Return [X, Y] of the center of cell containing provided text 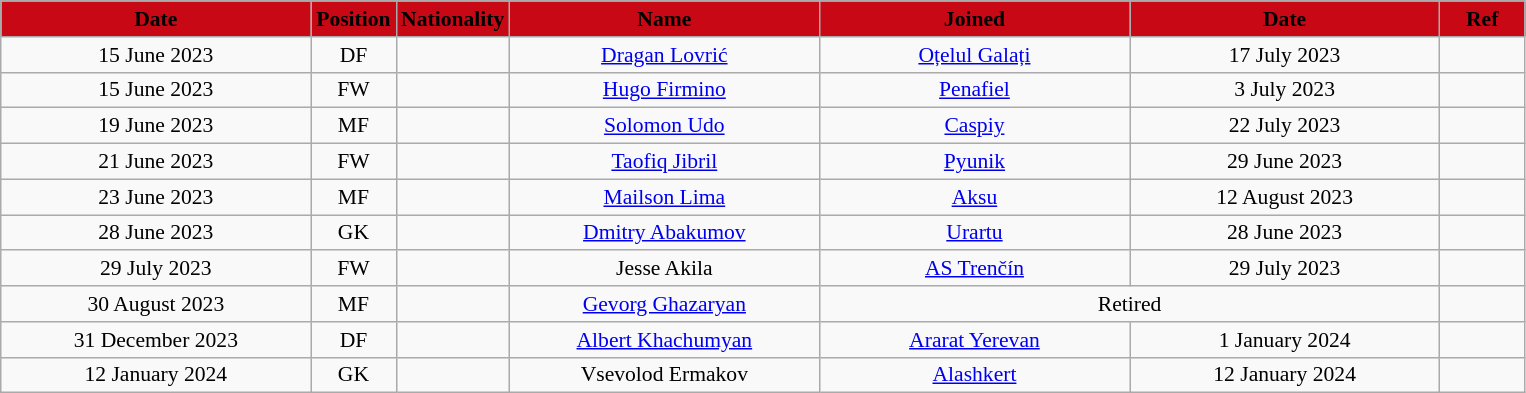
Mailson Lima [664, 197]
Gevorg Ghazaryan [664, 304]
Position [354, 19]
Nationality [452, 19]
31 December 2023 [156, 340]
Ref [1482, 19]
Name [664, 19]
Pyunik [974, 162]
Taofiq Jibril [664, 162]
Urartu [974, 233]
12 August 2023 [1285, 197]
Dragan Lovrić [664, 55]
Caspiy [974, 126]
Joined [974, 19]
17 July 2023 [1285, 55]
Hugo Firmino [664, 90]
21 June 2023 [156, 162]
Alashkert [974, 375]
Dmitry Abakumov [664, 233]
29 June 2023 [1285, 162]
3 July 2023 [1285, 90]
23 June 2023 [156, 197]
Retired [1129, 304]
Oțelul Galați [974, 55]
30 August 2023 [156, 304]
1 January 2024 [1285, 340]
19 June 2023 [156, 126]
Jesse Akila [664, 269]
Penafiel [974, 90]
Vsevolod Ermakov [664, 375]
AS Trenčín [974, 269]
Solomon Udo [664, 126]
Aksu [974, 197]
Ararat Yerevan [974, 340]
22 July 2023 [1285, 126]
Albert Khachumyan [664, 340]
